Detect which cell encompasses the target text, then output its (x, y) center coordinate. 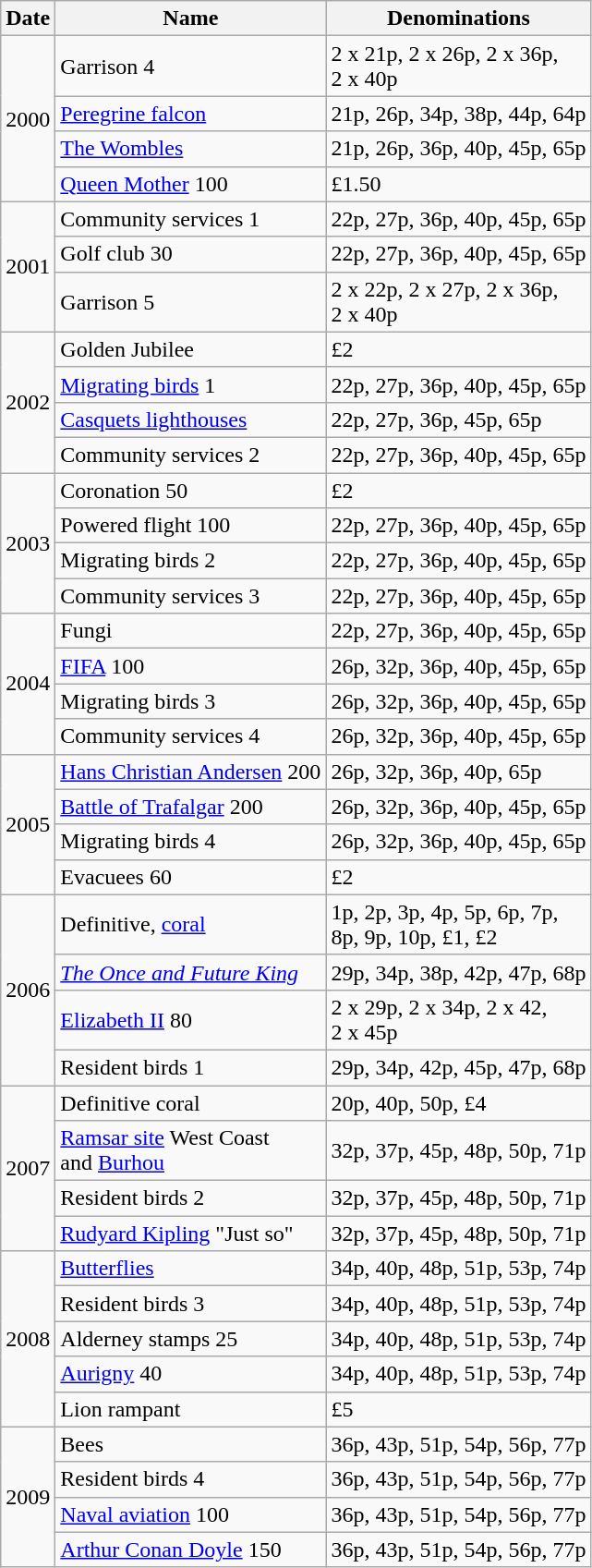
£5 (458, 1409)
Migrating birds 4 (190, 842)
Community services 4 (190, 736)
Garrison 4 (190, 67)
Rudyard Kipling "Just so" (190, 1234)
Aurigny 40 (190, 1374)
1p, 2p, 3p, 4p, 5p, 6p, 7p, 8p, 9p, 10p, £1, £2 (458, 924)
Resident birds 2 (190, 1198)
Migrating birds 1 (190, 384)
2001 (28, 266)
Denominations (458, 18)
2005 (28, 824)
Community services 3 (190, 596)
22p, 27p, 36p, 45p, 65p (458, 419)
26p, 32p, 36p, 40p, 65p (458, 772)
Powered flight 100 (190, 526)
Naval aviation 100 (190, 1514)
2 x 29p, 2 x 34p, 2 x 42, 2 x 45p (458, 1020)
2 x 21p, 2 x 26p, 2 x 36p, 2 x 40p (458, 67)
Elizabeth II 80 (190, 1020)
Community services 2 (190, 455)
Definitive, coral (190, 924)
Garrison 5 (190, 301)
Ramsar site West Coast and Burhou (190, 1151)
Date (28, 18)
Butterflies (190, 1269)
2006 (28, 990)
Migrating birds 2 (190, 561)
FIFA 100 (190, 666)
2 x 22p, 2 x 27p, 2 x 36p, 2 x 40p (458, 301)
Golden Jubilee (190, 349)
Fungi (190, 631)
Queen Mother 100 (190, 184)
The Wombles (190, 149)
2002 (28, 402)
Alderney stamps 25 (190, 1339)
Definitive coral (190, 1102)
The Once and Future King (190, 972)
Community services 1 (190, 219)
2004 (28, 684)
2009 (28, 1497)
21p, 26p, 36p, 40p, 45p, 65p (458, 149)
2008 (28, 1339)
Evacuees 60 (190, 877)
Resident birds 3 (190, 1304)
20p, 40p, 50p, £4 (458, 1102)
29p, 34p, 38p, 42p, 47p, 68p (458, 972)
Casquets lighthouses (190, 419)
Hans Christian Andersen 200 (190, 772)
Resident birds 4 (190, 1479)
2003 (28, 543)
21p, 26p, 34p, 38p, 44p, 64p (458, 114)
Bees (190, 1444)
Lion rampant (190, 1409)
2007 (28, 1168)
29p, 34p, 42p, 45p, 47p, 68p (458, 1067)
Resident birds 1 (190, 1067)
Arthur Conan Doyle 150 (190, 1550)
Battle of Trafalgar 200 (190, 807)
Peregrine falcon (190, 114)
Migrating birds 3 (190, 701)
2000 (28, 118)
Coronation 50 (190, 491)
Golf club 30 (190, 254)
£1.50 (458, 184)
Name (190, 18)
